Scan for the cell matching the given text and deliver its (X, Y) coordinate at center. 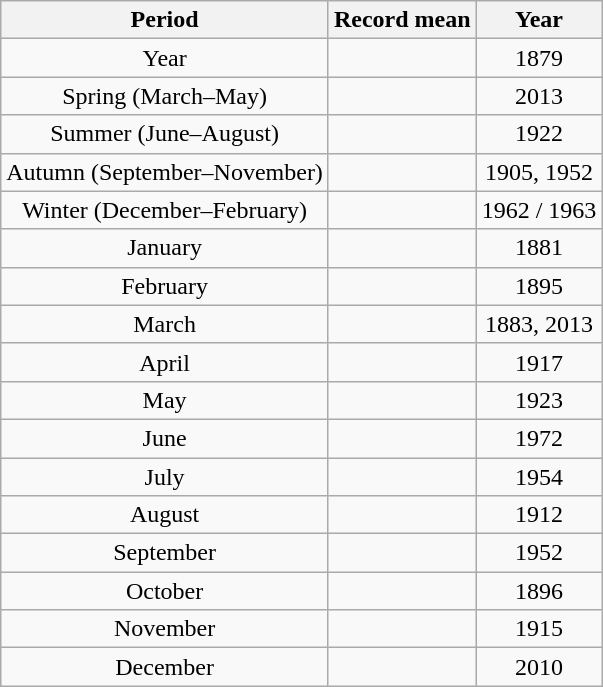
July (165, 477)
1912 (539, 515)
September (165, 553)
1923 (539, 400)
November (165, 629)
December (165, 667)
1895 (539, 286)
March (165, 324)
1915 (539, 629)
1962 / 1963 (539, 210)
1917 (539, 362)
April (165, 362)
Winter (December–February) (165, 210)
June (165, 438)
1881 (539, 248)
1952 (539, 553)
Spring (March–May) (165, 96)
1954 (539, 477)
January (165, 248)
Autumn (September–November) (165, 172)
2010 (539, 667)
Period (165, 20)
August (165, 515)
February (165, 286)
Record mean (402, 20)
2013 (539, 96)
1879 (539, 58)
1883, 2013 (539, 324)
October (165, 591)
1905, 1952 (539, 172)
Summer (June–August) (165, 134)
1972 (539, 438)
1922 (539, 134)
May (165, 400)
1896 (539, 591)
